Locate the cell with the specified text and output its (x, y) center coordinate. 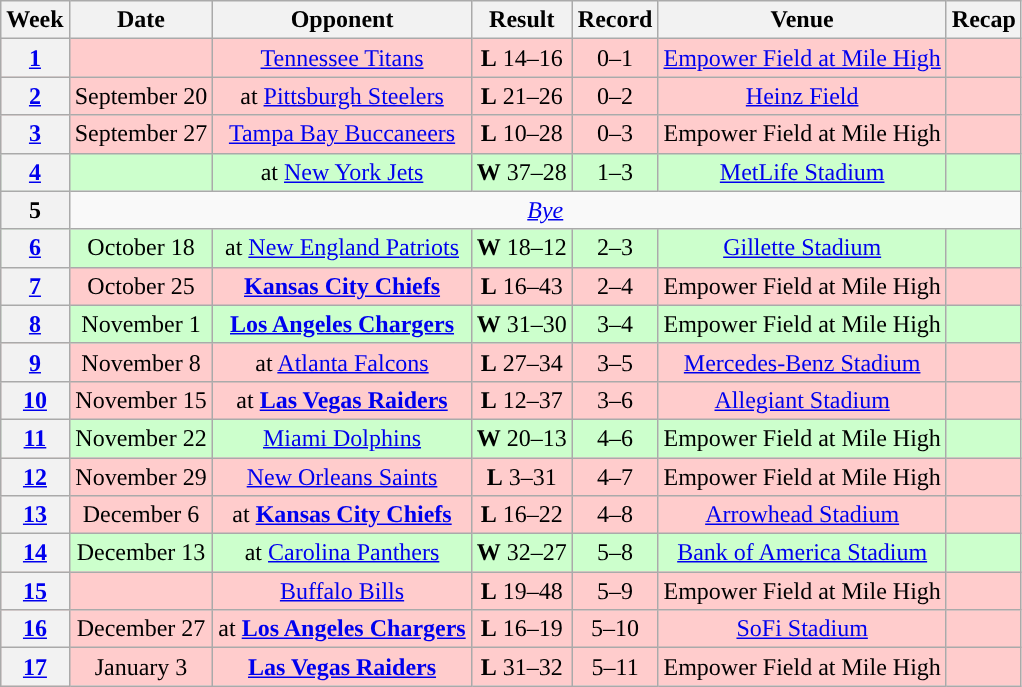
Buffalo Bills (342, 591)
L 3–31 (522, 477)
4 (35, 172)
at Kansas City Chiefs (342, 515)
15 (35, 591)
L 21–26 (522, 96)
3 (35, 134)
Tennessee Titans (342, 58)
Allegiant Stadium (802, 400)
W 20–13 (522, 438)
8 (35, 324)
3–6 (615, 400)
3–5 (615, 362)
at Las Vegas Raiders (342, 400)
at Atlanta Falcons (342, 362)
5–11 (615, 667)
14 (35, 553)
7 (35, 286)
September 27 (141, 134)
17 (35, 667)
January 3 (141, 667)
Result (522, 20)
9 (35, 362)
L 16–19 (522, 629)
Miami Dolphins (342, 438)
November 29 (141, 477)
0–2 (615, 96)
13 (35, 515)
3–4 (615, 324)
5–9 (615, 591)
4–7 (615, 477)
Venue (802, 20)
L 12–37 (522, 400)
5–8 (615, 553)
12 (35, 477)
Opponent (342, 20)
October 25 (141, 286)
at Carolina Panthers (342, 553)
at Pittsburgh Steelers (342, 96)
4–6 (615, 438)
Recap (984, 20)
L 14–16 (522, 58)
December 6 (141, 515)
4–8 (615, 515)
December 27 (141, 629)
November 1 (141, 324)
1–3 (615, 172)
MetLife Stadium (802, 172)
L 10–28 (522, 134)
Las Vegas Raiders (342, 667)
at New York Jets (342, 172)
November 8 (141, 362)
November 15 (141, 400)
2–4 (615, 286)
1 (35, 58)
5–10 (615, 629)
SoFi Stadium (802, 629)
Bye (545, 210)
at Los Angeles Chargers (342, 629)
Los Angeles Chargers (342, 324)
L 19–48 (522, 591)
Date (141, 20)
L 16–43 (522, 286)
0–3 (615, 134)
W 31–30 (522, 324)
L 31–32 (522, 667)
Kansas City Chiefs (342, 286)
0–1 (615, 58)
Tampa Bay Buccaneers (342, 134)
2–3 (615, 248)
L 16–22 (522, 515)
Gillette Stadium (802, 248)
December 13 (141, 553)
October 18 (141, 248)
Bank of America Stadium (802, 553)
6 (35, 248)
November 22 (141, 438)
Heinz Field (802, 96)
2 (35, 96)
New Orleans Saints (342, 477)
W 37–28 (522, 172)
Mercedes-Benz Stadium (802, 362)
11 (35, 438)
Record (615, 20)
September 20 (141, 96)
W 32–27 (522, 553)
5 (35, 210)
Arrowhead Stadium (802, 515)
10 (35, 400)
W 18–12 (522, 248)
at New England Patriots (342, 248)
Week (35, 20)
L 27–34 (522, 362)
16 (35, 629)
